Capture the cell that displays the provided text and extract its (X, Y) central coordinate. 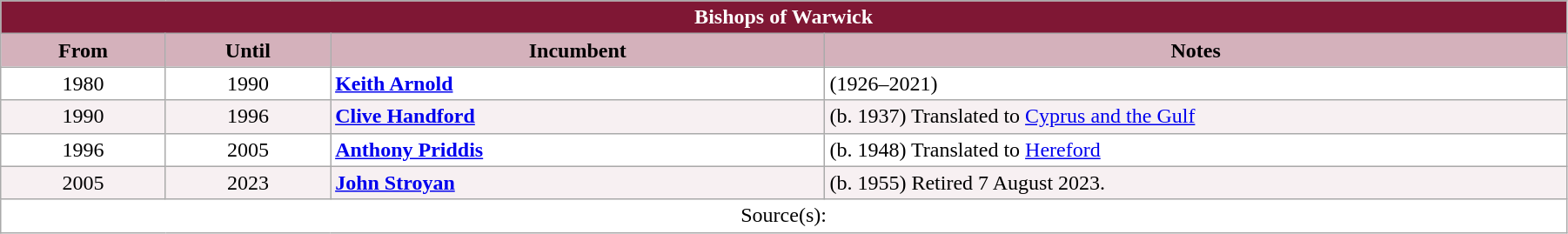
Keith Arnold (578, 84)
1980 (84, 84)
(b. 1955) Retired 7 August 2023. (1196, 183)
Incumbent (578, 50)
John Stroyan (578, 183)
(b. 1937) Translated to Cyprus and the Gulf (1196, 117)
(1926–2021) (1196, 84)
Notes (1196, 50)
Source(s): (784, 216)
Anthony Priddis (578, 150)
Until (247, 50)
(b. 1948) Translated to Hereford (1196, 150)
Clive Handford (578, 117)
Bishops of Warwick (784, 17)
2023 (247, 183)
From (84, 50)
